Extract the (x, y) coordinate from the center of the cell holding the provided text.  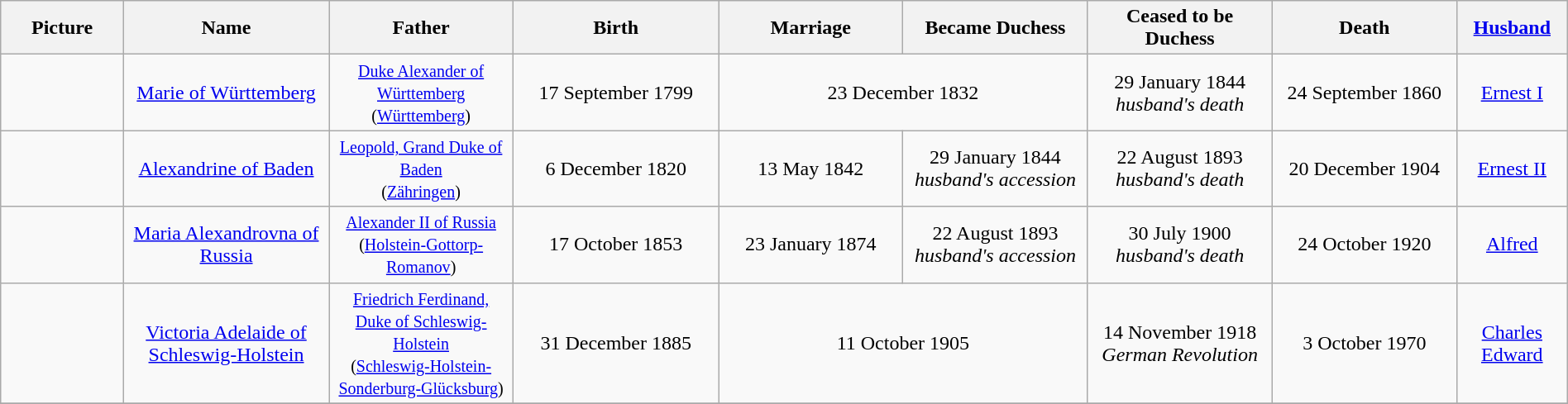
13 May 1842 (810, 169)
29 January 1844husband's death (1179, 93)
Birth (616, 28)
Alexander II of Russia(Holstein-Gottorp-Romanov) (422, 245)
30 July 1900husband's death (1179, 245)
3 October 1970 (1365, 343)
23 January 1874 (810, 245)
Alexandrine of Baden (227, 169)
Leopold, Grand Duke of Baden(Zähringen) (422, 169)
14 November 1918German Revolution (1179, 343)
20 December 1904 (1365, 169)
Friedrich Ferdinand, Duke of Schleswig-Holstein(Schleswig-Holstein-Sonderburg-Glücksburg) (422, 343)
Alfred (1512, 245)
Became Duchess (996, 28)
Duke Alexander of Württemberg(Württemberg) (422, 93)
22 August 1893husband's accession (996, 245)
6 December 1820 (616, 169)
22 August 1893husband's death (1179, 169)
Maria Alexandrovna of Russia (227, 245)
24 September 1860 (1365, 93)
23 December 1832 (903, 93)
Ernest I (1512, 93)
Marie of Württemberg (227, 93)
Name (227, 28)
Husband (1512, 28)
11 October 1905 (903, 343)
24 October 1920 (1365, 245)
17 October 1853 (616, 245)
Death (1365, 28)
17 September 1799 (616, 93)
Charles Edward (1512, 343)
Marriage (810, 28)
Father (422, 28)
Ernest II (1512, 169)
Ceased to be Duchess (1179, 28)
29 January 1844husband's accession (996, 169)
31 December 1885 (616, 343)
Victoria Adelaide of Schleswig-Holstein (227, 343)
Picture (63, 28)
